Pinpoint the cell where the given text exists, returning its [X, Y] midpoint coordinate. 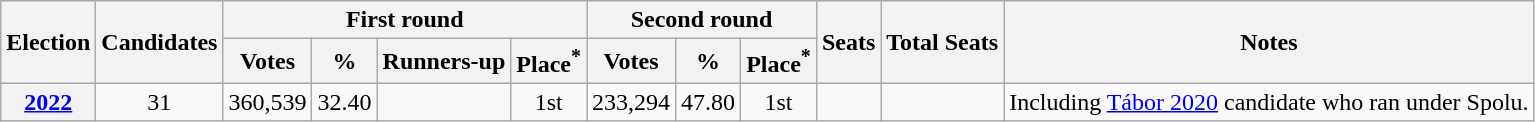
Notes [1270, 42]
Second round [702, 20]
2022 [48, 102]
31 [160, 102]
First round [405, 20]
Election [48, 42]
Seats [848, 42]
233,294 [632, 102]
Candidates [160, 42]
Total Seats [942, 42]
360,539 [268, 102]
47.80 [708, 102]
32.40 [344, 102]
Including Tábor 2020 candidate who ran under Spolu. [1270, 102]
Runners-up [444, 62]
